Identify which cell holds the provided text, then report its [X, Y] central coordinate. 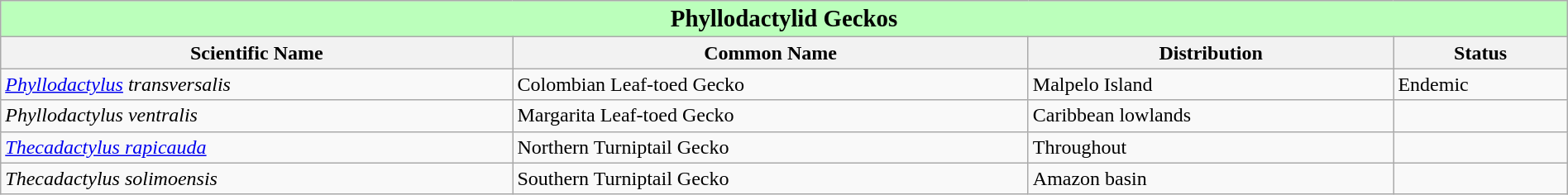
Phyllodactylid Geckos [784, 19]
Southern Turniptail Gecko [771, 178]
Colombian Leaf-toed Gecko [771, 84]
Margarita Leaf-toed Gecko [771, 116]
Amazon basin [1211, 178]
Caribbean lowlands [1211, 116]
Endemic [1480, 84]
Scientific Name [256, 53]
Phyllodactylus transversalis [256, 84]
Phyllodactylus ventralis [256, 116]
Throughout [1211, 147]
Distribution [1211, 53]
Thecadactylus rapicauda [256, 147]
Status [1480, 53]
Common Name [771, 53]
Northern Turniptail Gecko [771, 147]
Thecadactylus solimoensis [256, 178]
Malpelo Island [1211, 84]
